Determine the [x, y] coordinate at the center of the cell enclosing the given text.  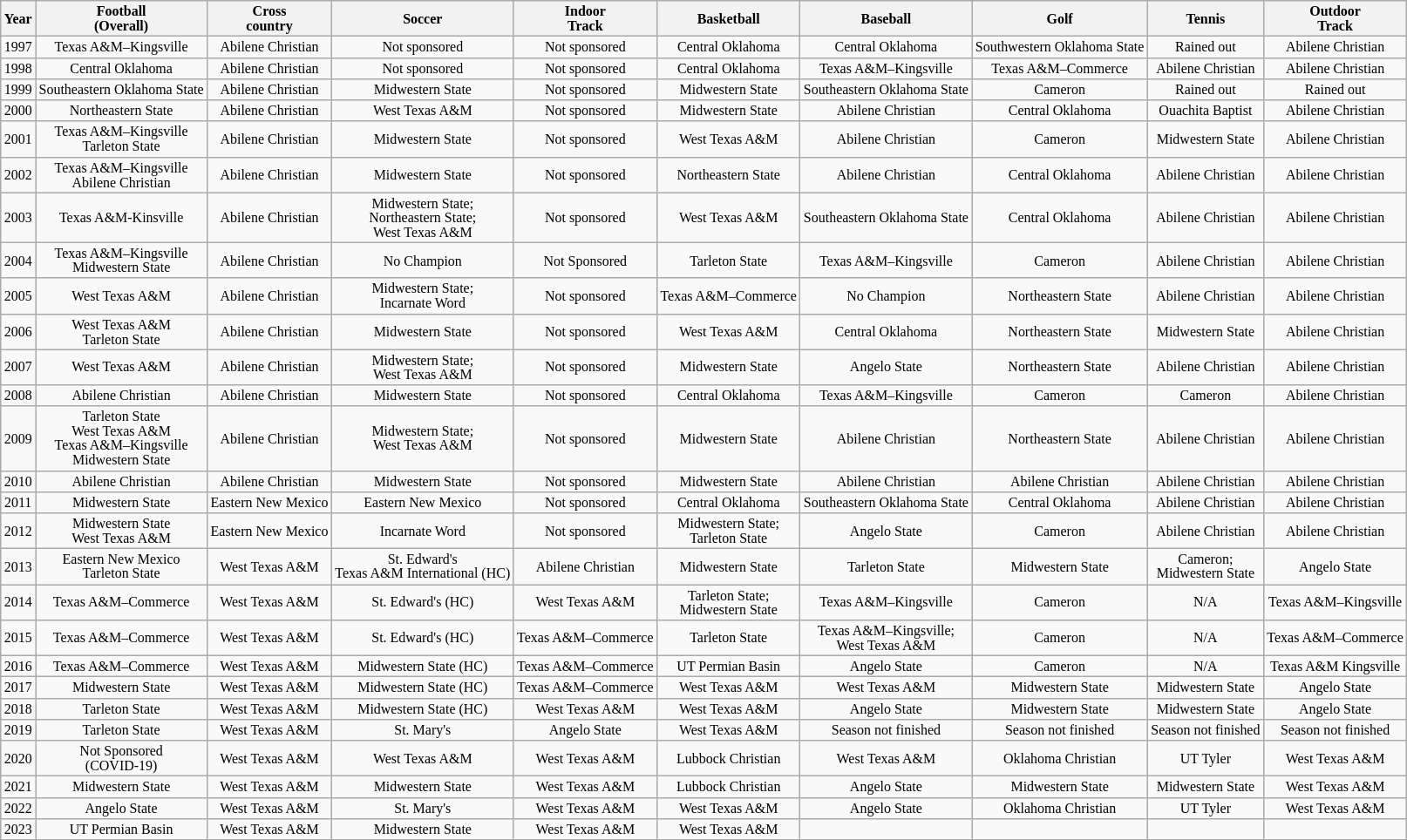
Midwestern State;Tarleton State [729, 530]
1998 [18, 68]
OutdoorTrack [1335, 17]
Year [18, 17]
2002 [18, 174]
2023 [18, 829]
Texas A&M Kingsville [1335, 666]
Basketball [729, 17]
Texas A&M–KingsvilleAbilene Christian [122, 174]
2013 [18, 566]
2003 [18, 218]
Soccer [422, 17]
Southwestern Oklahoma State [1060, 46]
Ouachita Baptist [1205, 110]
Midwestern State;Northeastern State;West Texas A&M [422, 218]
2010 [18, 481]
Cameron;Midwestern State [1205, 566]
Baseball [886, 17]
1997 [18, 46]
2009 [18, 438]
2004 [18, 260]
West Texas A&MTarleton State [122, 331]
Eastern New MexicoTarleton State [122, 566]
St. Edward's Texas A&M International (HC) [422, 566]
Tennis [1205, 17]
Tarleton StateWest Texas A&MTexas A&M–KingsvilleMidwestern State [122, 438]
Not Sponsored(COVID-19) [122, 758]
2001 [18, 139]
2018 [18, 708]
Midwestern State;Incarnate Word [422, 296]
Texas A&M–KingsvilleMidwestern State [122, 260]
Golf [1060, 17]
2007 [18, 368]
Crosscountry [270, 17]
2008 [18, 395]
2014 [18, 601]
2006 [18, 331]
2005 [18, 296]
2012 [18, 530]
2011 [18, 502]
1999 [18, 89]
Not Sponsored [585, 260]
2016 [18, 666]
Football(Overall) [122, 17]
2020 [18, 758]
Texas A&M–Kingsville;West Texas A&M [886, 638]
Texas A&M-Kinsville [122, 218]
Incarnate Word [422, 530]
2015 [18, 638]
2022 [18, 808]
2017 [18, 687]
Texas A&M–KingsvilleTarleton State [122, 139]
2019 [18, 729]
2021 [18, 786]
Midwestern StateWest Texas A&M [122, 530]
Tarleton State;Midwestern State [729, 601]
IndoorTrack [585, 17]
2000 [18, 110]
